Provide the (x, y) coordinate of the cell's center where the given text is located.  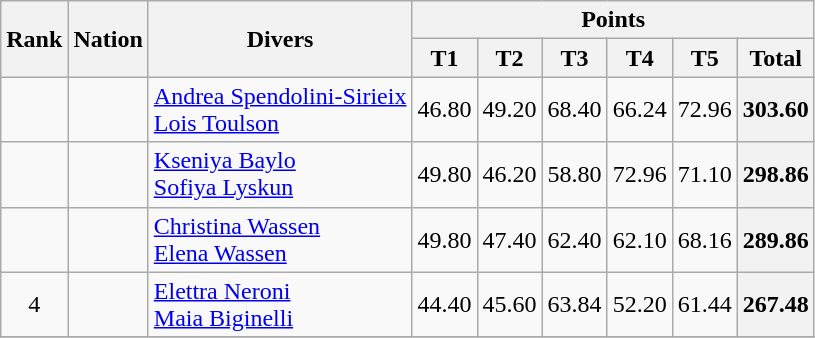
44.40 (444, 304)
T5 (704, 58)
298.86 (776, 174)
63.84 (574, 304)
Total (776, 58)
Nation (108, 39)
68.40 (574, 110)
T4 (640, 58)
45.60 (510, 304)
T1 (444, 58)
Elettra NeroniMaia Biginelli (280, 304)
46.80 (444, 110)
66.24 (640, 110)
62.10 (640, 240)
Kseniya BayloSofiya Lyskun (280, 174)
58.80 (574, 174)
289.86 (776, 240)
Andrea Spendolini-SirieixLois Toulson (280, 110)
Christina WassenElena Wassen (280, 240)
49.20 (510, 110)
62.40 (574, 240)
T3 (574, 58)
267.48 (776, 304)
61.44 (704, 304)
Points (613, 20)
4 (34, 304)
303.60 (776, 110)
Rank (34, 39)
52.20 (640, 304)
Divers (280, 39)
46.20 (510, 174)
47.40 (510, 240)
T2 (510, 58)
71.10 (704, 174)
68.16 (704, 240)
